Search for the cell housing the specified text and yield its [X, Y] center coordinate. 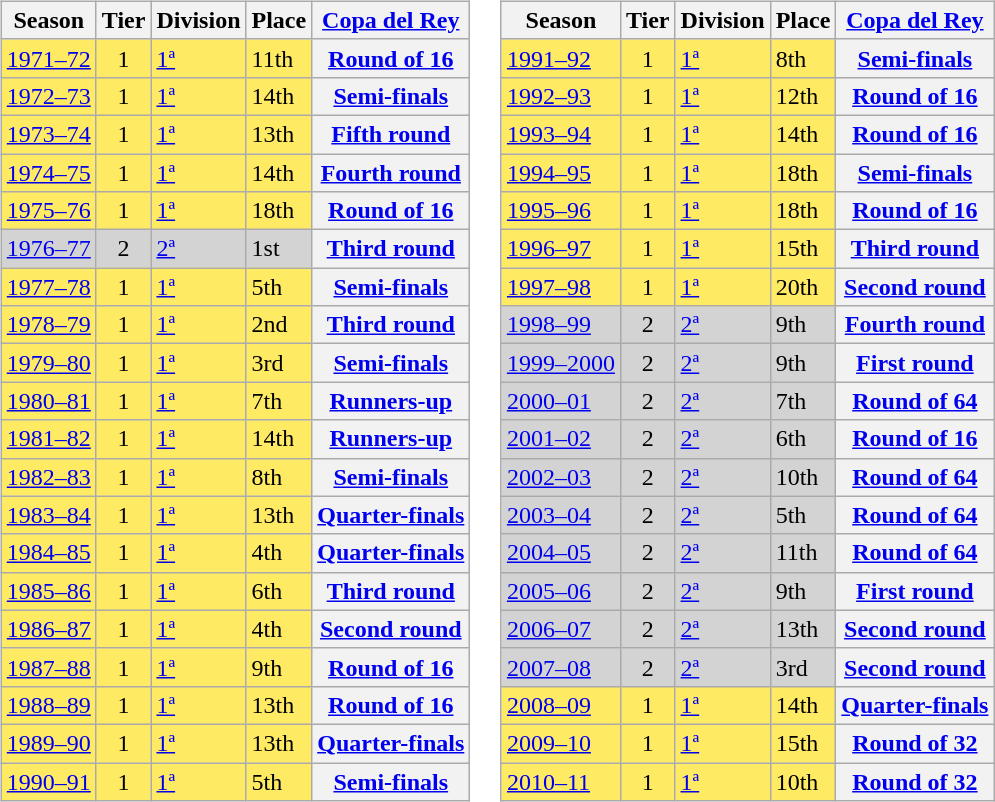
1975–76 [48, 211]
1974–75 [48, 173]
2009–10 [560, 743]
1979–80 [48, 363]
1978–79 [48, 325]
1981–82 [48, 439]
2003–04 [560, 515]
1985–86 [48, 591]
2008–09 [560, 705]
Fifth round [391, 134]
1986–87 [48, 629]
1999–2000 [560, 363]
2006–07 [560, 629]
1984–85 [48, 553]
1982–83 [48, 477]
2005–06 [560, 591]
1995–96 [560, 211]
1977–78 [48, 287]
1988–89 [48, 705]
1972–73 [48, 96]
1990–91 [48, 781]
2010–11 [560, 781]
1980–81 [48, 401]
20th [803, 287]
2004–05 [560, 553]
12th [803, 96]
1973–74 [48, 134]
2nd [279, 325]
1971–72 [48, 58]
1989–90 [48, 743]
2001–02 [560, 439]
1983–84 [48, 515]
2007–08 [560, 667]
1997–98 [560, 287]
2002–03 [560, 477]
1994–95 [560, 173]
2000–01 [560, 401]
1998–99 [560, 325]
1996–97 [560, 249]
1987–88 [48, 667]
1991–92 [560, 58]
1992–93 [560, 96]
1976–77 [48, 249]
1993–94 [560, 134]
1st [279, 249]
